Identify which cell holds the provided text, then report its (x, y) central coordinate. 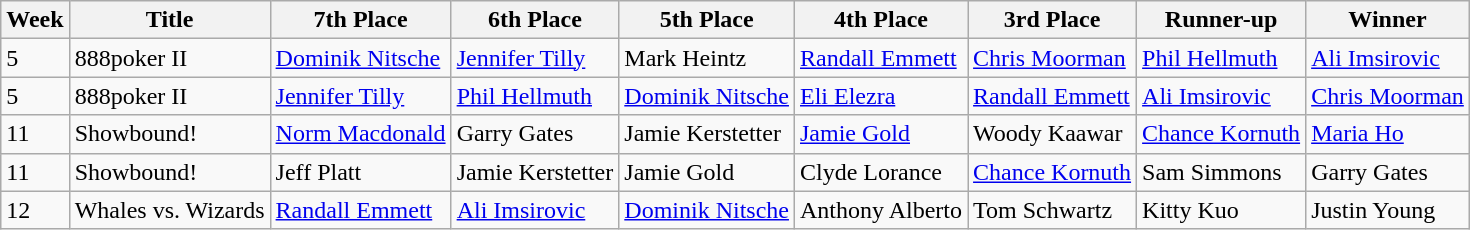
Tom Schwartz (1052, 210)
Justin Young (1388, 210)
Winner (1388, 20)
Woody Kaawar (1052, 134)
Norm Macdonald (360, 134)
Title (170, 20)
5th Place (707, 20)
Whales vs. Wizards (170, 210)
Maria Ho (1388, 134)
6th Place (535, 20)
Eli Elezra (880, 96)
Kitty Kuo (1222, 210)
Week (35, 20)
12 (35, 210)
Mark Heintz (707, 58)
Jeff Platt (360, 172)
Runner-up (1222, 20)
3rd Place (1052, 20)
Clyde Lorance (880, 172)
7th Place (360, 20)
Anthony Alberto (880, 210)
Sam Simmons (1222, 172)
4th Place (880, 20)
